Capture the cell that displays the provided text and extract its (X, Y) central coordinate. 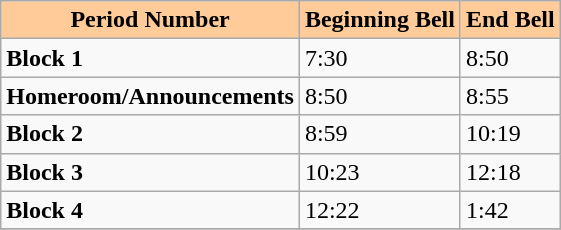
Homeroom/Announcements (150, 96)
10:19 (510, 134)
12:18 (510, 172)
Block 2 (150, 134)
12:22 (380, 210)
7:30 (380, 58)
Beginning Bell (380, 20)
Period Number (150, 20)
Block 4 (150, 210)
8:55 (510, 96)
Block 1 (150, 58)
10:23 (380, 172)
End Bell (510, 20)
8:59 (380, 134)
1:42 (510, 210)
Block 3 (150, 172)
